Return the (X, Y) coordinate for the center point of the cell that contains the specified text.  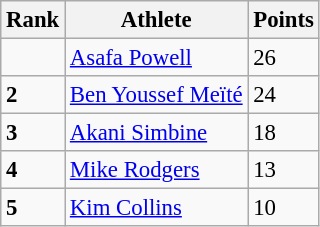
Akani Simbine (156, 133)
18 (284, 133)
Kim Collins (156, 208)
26 (284, 58)
Ben Youssef Meïté (156, 95)
13 (284, 170)
3 (33, 133)
24 (284, 95)
Athlete (156, 20)
Rank (33, 20)
Asafa Powell (156, 58)
Points (284, 20)
4 (33, 170)
2 (33, 95)
5 (33, 208)
10 (284, 208)
Mike Rodgers (156, 170)
